Return [x, y] of the center of cell containing provided text 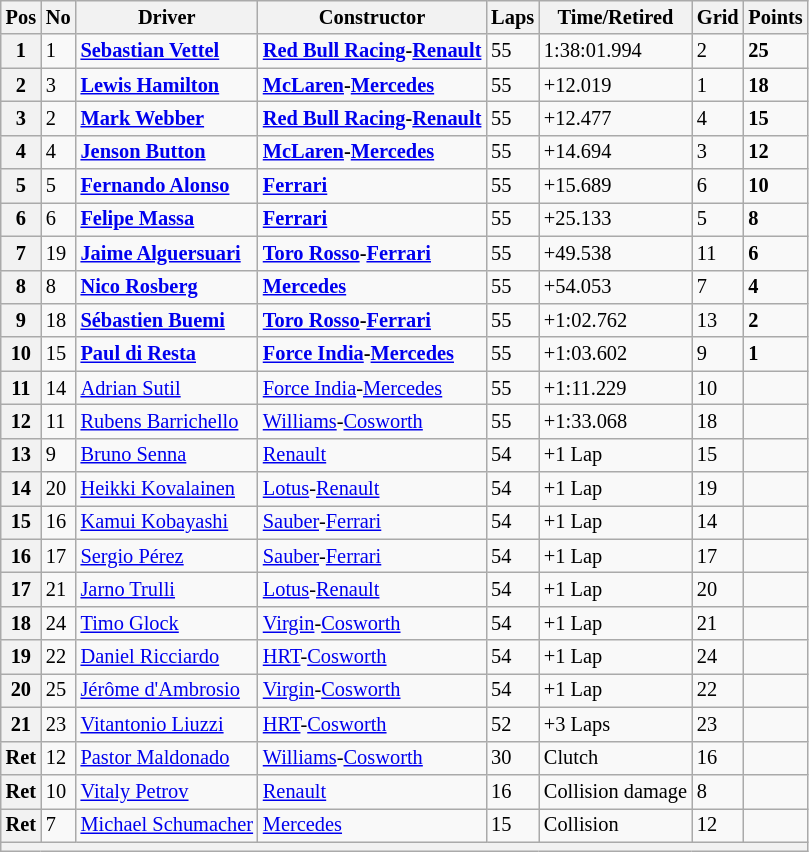
Daniel Ricciardo [167, 657]
Lewis Hamilton [167, 85]
Rubens Barrichello [167, 421]
Bruno Senna [167, 455]
Jérôme d'Ambrosio [167, 690]
Sebastian Vettel [167, 51]
Laps [512, 17]
+15.689 [616, 186]
Sergio Pérez [167, 556]
Sébastien Buemi [167, 320]
Collision damage [616, 791]
30 [512, 758]
Jarno Trulli [167, 589]
No [58, 17]
+1:03.602 [616, 354]
Jaime Alguersuari [167, 253]
+1:02.762 [616, 320]
Vitantonio Liuzzi [167, 724]
+12.019 [616, 85]
Constructor [372, 17]
+14.694 [616, 152]
Kamui Kobayashi [167, 522]
+12.477 [616, 118]
+25.133 [616, 219]
Driver [167, 17]
Time/Retired [616, 17]
Fernando Alonso [167, 186]
52 [512, 724]
Pastor Maldonado [167, 758]
Vitaly Petrov [167, 791]
+1:33.068 [616, 421]
Michael Schumacher [167, 825]
+1:11.229 [616, 388]
Clutch [616, 758]
+3 Laps [616, 724]
1:38:01.994 [616, 51]
Jenson Button [167, 152]
+54.053 [616, 287]
Collision [616, 825]
Paul di Resta [167, 354]
Nico Rosberg [167, 287]
Mark Webber [167, 118]
Pos [21, 17]
Felipe Massa [167, 219]
Points [776, 17]
Heikki Kovalainen [167, 489]
Timo Glock [167, 623]
Adrian Sutil [167, 388]
Grid [718, 17]
+49.538 [616, 253]
